Scan for the cell matching the given text and deliver its [x, y] coordinate at center. 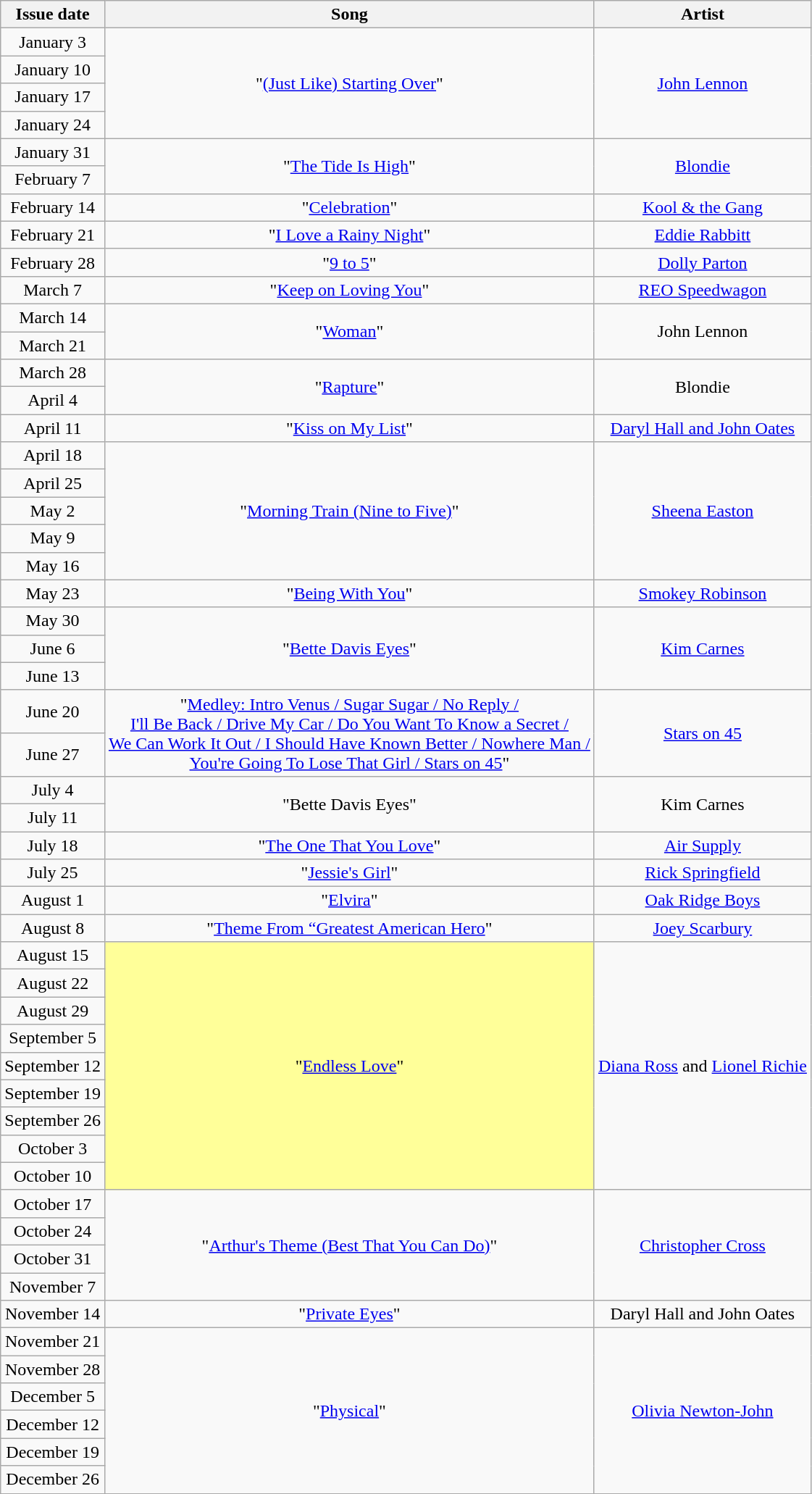
Diana Ross and Lionel Richie [703, 1067]
March 21 [53, 346]
Smokey Robinson [703, 593]
"Morning Train (Nine to Five)" [349, 511]
May 9 [53, 538]
November 14 [53, 1314]
"(Just Like) Starting Over" [349, 83]
November 21 [53, 1342]
Kool & the Gang [703, 207]
August 29 [53, 1011]
"Private Eyes" [349, 1314]
Eddie Rabbitt [703, 235]
October 17 [53, 1203]
January 31 [53, 152]
"Endless Love" [349, 1067]
January 24 [53, 125]
December 5 [53, 1397]
"Elvira" [349, 901]
February 21 [53, 235]
July 4 [53, 790]
October 10 [53, 1176]
Joey Scarbury [703, 928]
June 20 [53, 711]
December 12 [53, 1424]
June 27 [53, 755]
November 28 [53, 1369]
October 31 [53, 1259]
November 7 [53, 1286]
"The Tide Is High" [349, 166]
August 15 [53, 956]
"Physical" [349, 1411]
"Woman" [349, 331]
September 19 [53, 1093]
"Rapture" [349, 387]
"Celebration" [349, 207]
May 30 [53, 621]
Rick Springfield [703, 873]
September 5 [53, 1038]
December 26 [53, 1480]
April 18 [53, 456]
Issue date [53, 14]
June 6 [53, 648]
REO Speedwagon [703, 290]
August 22 [53, 983]
May 2 [53, 511]
"Jessie's Girl" [349, 873]
August 1 [53, 901]
Dolly Parton [703, 262]
Artist [703, 14]
"Keep on Loving You" [349, 290]
January 3 [53, 42]
March 28 [53, 373]
July 18 [53, 846]
February 7 [53, 180]
December 19 [53, 1452]
June 13 [53, 676]
April 11 [53, 428]
Oak Ridge Boys [703, 901]
"The One That You Love" [349, 846]
Sheena Easton [703, 511]
April 25 [53, 483]
"I Love a Rainy Night" [349, 235]
July 25 [53, 873]
August 8 [53, 928]
September 12 [53, 1066]
"Theme From “Greatest American Hero" [349, 928]
February 14 [53, 207]
March 7 [53, 290]
July 11 [53, 817]
October 3 [53, 1148]
September 26 [53, 1121]
Song [349, 14]
May 23 [53, 593]
"Arthur's Theme (Best That You Can Do)" [349, 1245]
April 4 [53, 401]
January 10 [53, 70]
Christopher Cross [703, 1245]
"Being With You" [349, 593]
February 28 [53, 262]
October 24 [53, 1231]
Stars on 45 [703, 733]
January 17 [53, 97]
March 14 [53, 317]
Olivia Newton-John [703, 1411]
"9 to 5" [349, 262]
Air Supply [703, 846]
"Kiss on My List" [349, 428]
May 16 [53, 566]
